Return [X, Y] of the center of cell containing provided text 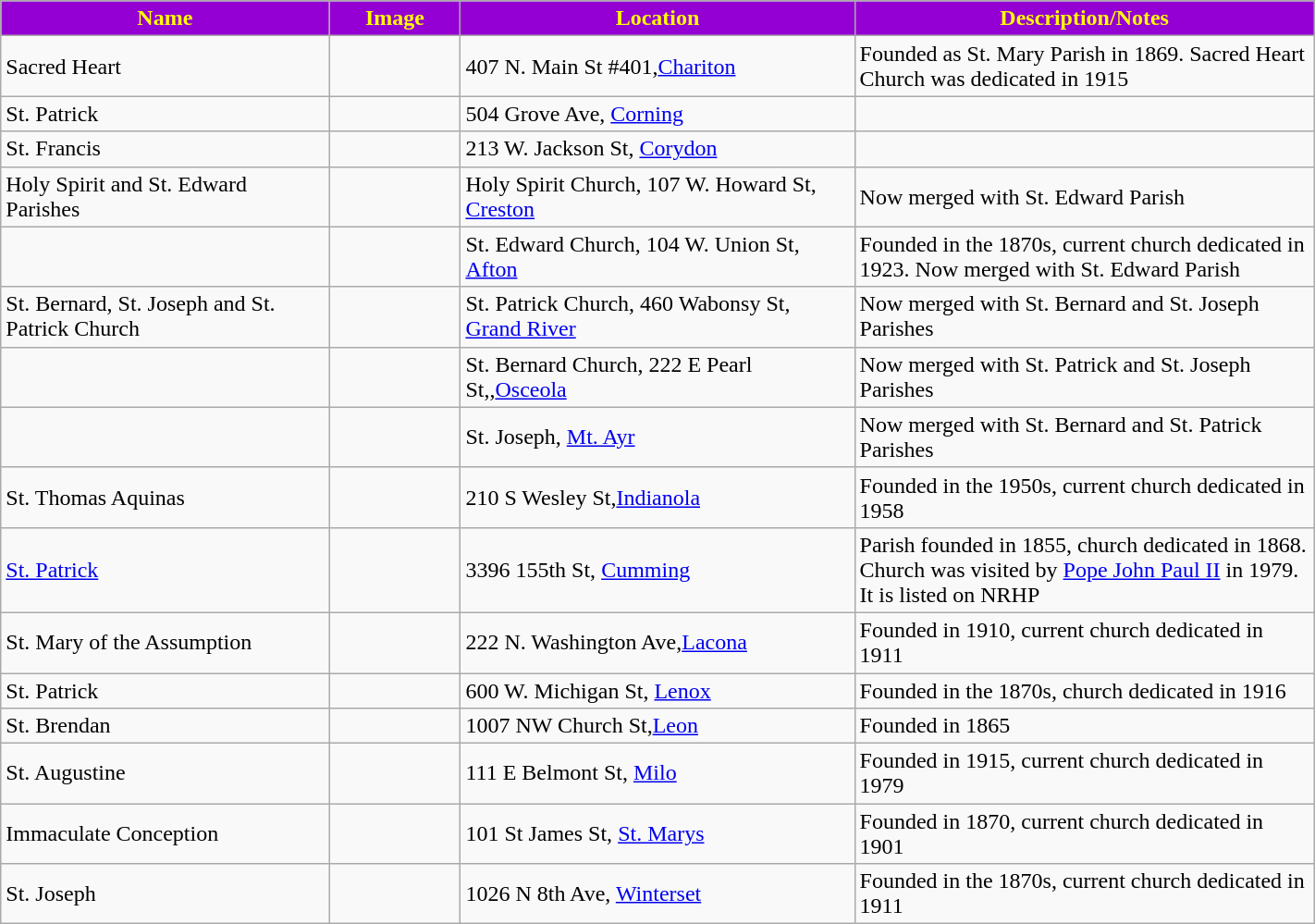
St. Mary of the Assumption [165, 642]
213 W. Jackson St, Corydon [657, 149]
St. Thomas Aquinas [165, 498]
Founded as St. Mary Parish in 1869. Sacred Heart Church was dedicated in 1915 [1084, 67]
Image [395, 18]
Parish founded in 1855, church dedicated in 1868. Church was visited by Pope John Paul II in 1979. It is listed on NRHP [1084, 570]
Now merged with St. Bernard and St. Patrick Parishes [1084, 437]
1007 NW Church St,Leon [657, 726]
St. Bernard Church, 222 E Pearl St,,Osceola [657, 377]
St. Edward Church, 104 W. Union St, Afton [657, 257]
407 N. Main St #401,Chariton [657, 67]
St. Patrick Church, 460 Wabonsy St, Grand River [657, 316]
St. Francis [165, 149]
St. Bernard, St. Joseph and St. Patrick Church [165, 316]
Founded in 1915, current church dedicated in 1979 [1084, 773]
Now merged with St. Edward Parish [1084, 196]
Founded in the 1950s, current church dedicated in 1958 [1084, 498]
St. Augustine [165, 773]
Founded in 1865 [1084, 726]
600 W. Michigan St, Lenox [657, 691]
Description/Notes [1084, 18]
Founded in the 1870s, church dedicated in 1916 [1084, 691]
Location [657, 18]
Now merged with St. Patrick and St. Joseph Parishes [1084, 377]
Founded in the 1870s, current church dedicated in 1923. Now merged with St. Edward Parish [1084, 257]
3396 155th St, Cumming [657, 570]
Now merged with St. Bernard and St. Joseph Parishes [1084, 316]
Holy Spirit and St. Edward Parishes [165, 196]
101 St James St, St. Marys [657, 834]
Name [165, 18]
Immaculate Conception [165, 834]
Founded in 1910, current church dedicated in 1911 [1084, 642]
210 S Wesley St,Indianola [657, 498]
St. Brendan [165, 726]
Holy Spirit Church, 107 W. Howard St, Creston [657, 196]
Founded in the 1870s, current church dedicated in 1911 [1084, 893]
111 E Belmont St, Milo [657, 773]
St. Joseph [165, 893]
504 Grove Ave, Corning [657, 114]
Founded in 1870, current church dedicated in 1901 [1084, 834]
Sacred Heart [165, 67]
1026 N 8th Ave, Winterset [657, 893]
222 N. Washington Ave,Lacona [657, 642]
St. Joseph, Mt. Ayr [657, 437]
